Return the (x, y) coordinate for the center point of the cell that contains the specified text.  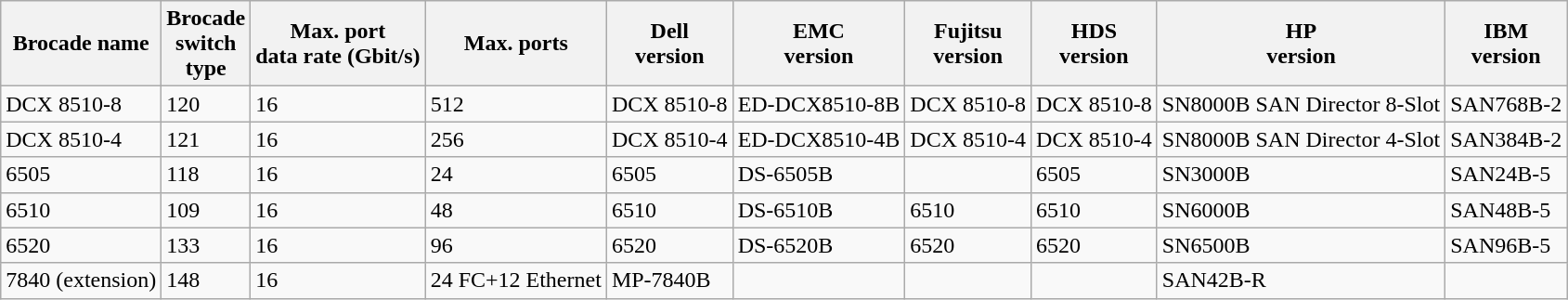
SN8000B SAN Director 4-Slot (1301, 139)
SAN96B-5 (1506, 245)
118 (206, 175)
Brocadeswitchtype (206, 44)
SAN42B-R (1301, 280)
512 (516, 104)
Brocade name (82, 44)
Max. ports (516, 44)
SN6000B (1301, 210)
EMC version (819, 44)
SN3000B (1301, 175)
ED-DCX8510-8B (819, 104)
HP version (1301, 44)
7840 (extension) (82, 280)
SAN768B-2 (1506, 104)
24 FC+12 Ethernet (516, 280)
120 (206, 104)
148 (206, 280)
SAN48B-5 (1506, 210)
109 (206, 210)
SN8000B SAN Director 8-Slot (1301, 104)
Fujitsu version (968, 44)
SN6500B (1301, 245)
DS-6510B (819, 210)
DS-6520B (819, 245)
IBM version (1506, 44)
24 (516, 175)
256 (516, 139)
96 (516, 245)
SAN24B-5 (1506, 175)
Max. port data rate (Gbit/s) (338, 44)
DS-6505B (819, 175)
48 (516, 210)
MP-7840B (669, 280)
SAN384B-2 (1506, 139)
ED-DCX8510-4B (819, 139)
121 (206, 139)
Dell version (669, 44)
HDS version (1095, 44)
133 (206, 245)
